From the cell containing the given text, extract its center point as [X, Y] coordinate. 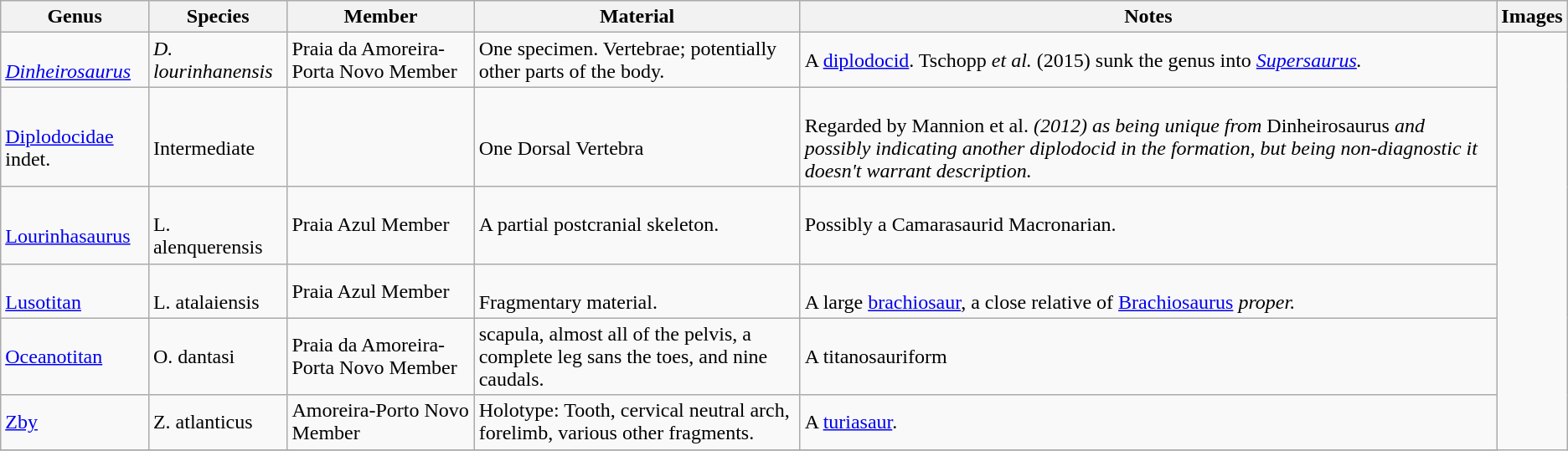
Diplodocidae indet. [75, 137]
L. atalaiensis [218, 291]
O. dantasi [218, 356]
Fragmentary material. [637, 291]
D. lourinhanensis [218, 60]
Genus [75, 17]
Holotype: Tooth, cervical neutral arch, forelimb, various other fragments. [637, 422]
Intermediate [218, 137]
A turiasaur. [1148, 422]
Images [1532, 17]
Amoreira-Porto Novo Member [380, 422]
Lourinhasaurus [75, 225]
One Dorsal Vertebra [637, 137]
A partial postcranial skeleton. [637, 225]
scapula, almost all of the pelvis, a complete leg sans the toes, and nine caudals. [637, 356]
Lusotitan [75, 291]
Species [218, 17]
A titanosauriform [1148, 356]
Member [380, 17]
Dinheirosaurus [75, 60]
One specimen. Vertebrae; potentially other parts of the body. [637, 60]
Material [637, 17]
Notes [1148, 17]
A large brachiosaur, a close relative of Brachiosaurus proper. [1148, 291]
Oceanotitan [75, 356]
A diplodocid. Tschopp et al. (2015) sunk the genus into Supersaurus. [1148, 60]
Zby [75, 422]
Possibly a Camarasaurid Macronarian. [1148, 225]
Z. atlanticus [218, 422]
L. alenquerensis [218, 225]
